Detect which cell encompasses the target text, then output its (X, Y) center coordinate. 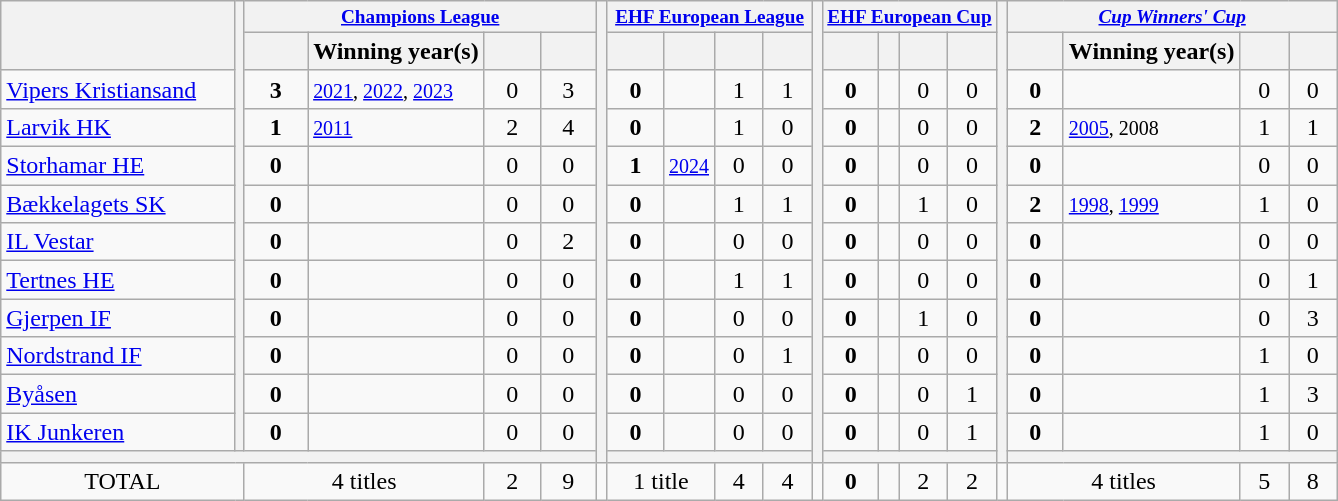
1998, 1999 (1152, 204)
Cup Winners' Cup (1172, 17)
Champions League (420, 17)
Gjerpen IF (118, 318)
9 (568, 481)
Byåsen (118, 394)
Tertnes HE (118, 280)
Larvik HK (118, 128)
2011 (396, 128)
Nordstrand IF (118, 356)
2024 (688, 166)
IL Vestar (118, 242)
5 (1264, 481)
1 title (660, 481)
Storhamar HE (118, 166)
TOTAL (122, 481)
EHF European League (709, 17)
Bækkelagets SK (118, 204)
Vipers Kristiansand (118, 89)
EHF European Cup (910, 17)
8 (1312, 481)
2005, 2008 (1152, 128)
2021, 2022, 2023 (396, 89)
IK Junkeren (118, 432)
